Determine the [X, Y] coordinate at the center of the cell enclosing the given text.  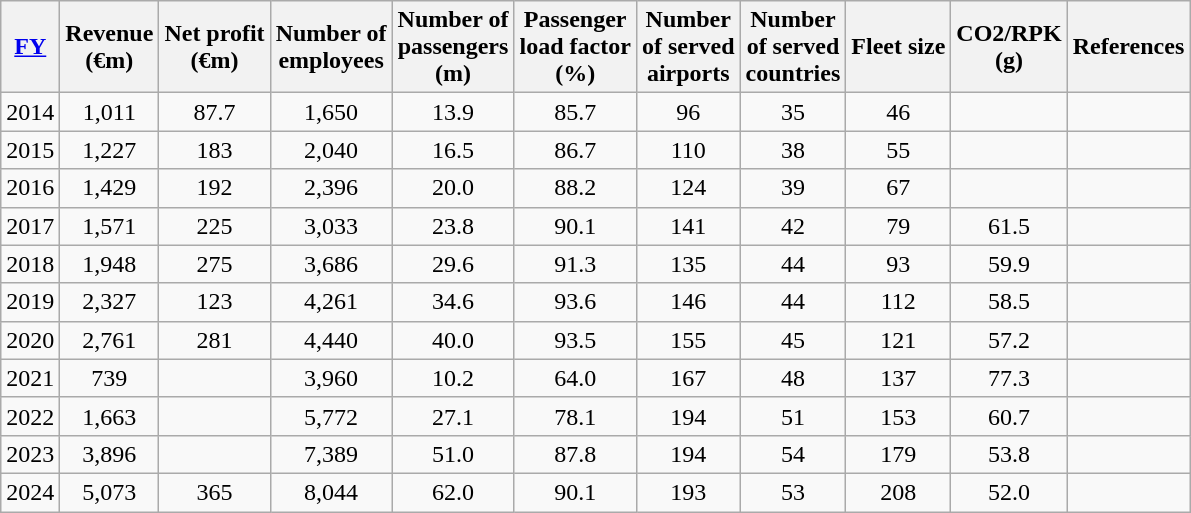
183 [214, 150]
51.0 [453, 454]
1,663 [110, 416]
2019 [30, 302]
35 [793, 112]
135 [688, 264]
40.0 [453, 340]
13.9 [453, 112]
46 [898, 112]
1,227 [110, 150]
153 [898, 416]
51 [793, 416]
85.7 [575, 112]
23.8 [453, 226]
59.9 [1009, 264]
2014 [30, 112]
Net profit(€m) [214, 47]
2015 [30, 150]
1,011 [110, 112]
34.6 [453, 302]
8,044 [331, 492]
Revenue(€m) [110, 47]
124 [688, 188]
Passengerload factor(%) [575, 47]
64.0 [575, 378]
53 [793, 492]
FY [30, 47]
2020 [30, 340]
52.0 [1009, 492]
10.2 [453, 378]
57.2 [1009, 340]
87.8 [575, 454]
365 [214, 492]
78.1 [575, 416]
60.7 [1009, 416]
2,327 [110, 302]
3,686 [331, 264]
7,389 [331, 454]
Numberof servedairports [688, 47]
20.0 [453, 188]
2,761 [110, 340]
2016 [30, 188]
281 [214, 340]
123 [214, 302]
1,429 [110, 188]
112 [898, 302]
87.7 [214, 112]
208 [898, 492]
61.5 [1009, 226]
77.3 [1009, 378]
93 [898, 264]
16.5 [453, 150]
CO2/RPK(g) [1009, 47]
93.5 [575, 340]
2017 [30, 226]
193 [688, 492]
Number ofemployees [331, 47]
Numberof servedcountries [793, 47]
42 [793, 226]
2,040 [331, 150]
3,960 [331, 378]
739 [110, 378]
27.1 [453, 416]
2,396 [331, 188]
2018 [30, 264]
48 [793, 378]
91.3 [575, 264]
96 [688, 112]
79 [898, 226]
Number ofpassengers(m) [453, 47]
45 [793, 340]
53.8 [1009, 454]
58.5 [1009, 302]
38 [793, 150]
141 [688, 226]
2022 [30, 416]
1,571 [110, 226]
137 [898, 378]
86.7 [575, 150]
275 [214, 264]
Fleet size [898, 47]
121 [898, 340]
2021 [30, 378]
167 [688, 378]
179 [898, 454]
References [1128, 47]
5,772 [331, 416]
5,073 [110, 492]
3,896 [110, 454]
1,650 [331, 112]
3,033 [331, 226]
4,261 [331, 302]
29.6 [453, 264]
55 [898, 150]
67 [898, 188]
110 [688, 150]
93.6 [575, 302]
4,440 [331, 340]
88.2 [575, 188]
225 [214, 226]
2023 [30, 454]
155 [688, 340]
146 [688, 302]
39 [793, 188]
1,948 [110, 264]
62.0 [453, 492]
54 [793, 454]
2024 [30, 492]
192 [214, 188]
